Output the (x, y) coordinate of the center of the cell containing the given text.  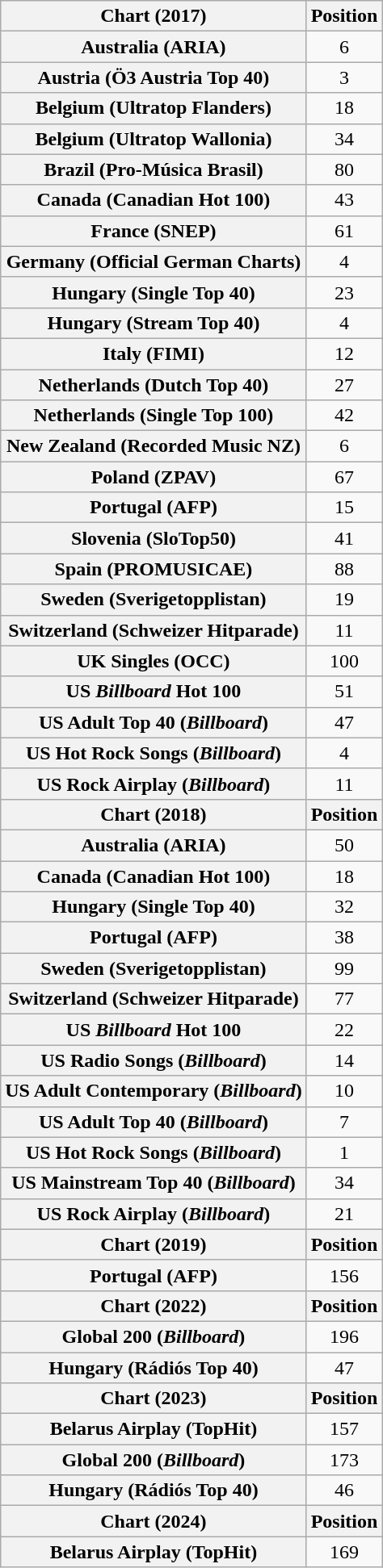
99 (344, 968)
Chart (2022) (154, 1306)
61 (344, 231)
Brazil (Pro-Música Brasil) (154, 169)
27 (344, 385)
Chart (2023) (154, 1399)
22 (344, 1030)
41 (344, 538)
15 (344, 508)
New Zealand (Recorded Music NZ) (154, 446)
France (SNEP) (154, 231)
US Mainstream Top 40 (Billboard) (154, 1183)
Italy (FIMI) (154, 353)
23 (344, 292)
12 (344, 353)
32 (344, 907)
Chart (2024) (154, 1521)
46 (344, 1491)
14 (344, 1060)
Chart (2018) (154, 814)
Germany (Official German Charts) (154, 261)
3 (344, 77)
Netherlands (Single Top 100) (154, 416)
Poland (ZPAV) (154, 477)
US Radio Songs (Billboard) (154, 1060)
US Adult Contemporary (Billboard) (154, 1091)
169 (344, 1552)
38 (344, 938)
77 (344, 999)
Belgium (Ultratop Wallonia) (154, 139)
173 (344, 1460)
Belgium (Ultratop Flanders) (154, 108)
1 (344, 1152)
Chart (2017) (154, 16)
21 (344, 1214)
43 (344, 200)
Netherlands (Dutch Top 40) (154, 385)
157 (344, 1429)
51 (344, 692)
Slovenia (SloTop50) (154, 538)
67 (344, 477)
80 (344, 169)
Austria (Ö3 Austria Top 40) (154, 77)
42 (344, 416)
10 (344, 1091)
Chart (2019) (154, 1244)
88 (344, 569)
196 (344, 1336)
50 (344, 845)
19 (344, 600)
Hungary (Stream Top 40) (154, 323)
Spain (PROMUSICAE) (154, 569)
156 (344, 1275)
100 (344, 661)
7 (344, 1122)
UK Singles (OCC) (154, 661)
